For the text-containing cell, return its midpoint in [X, Y] coordinate format. 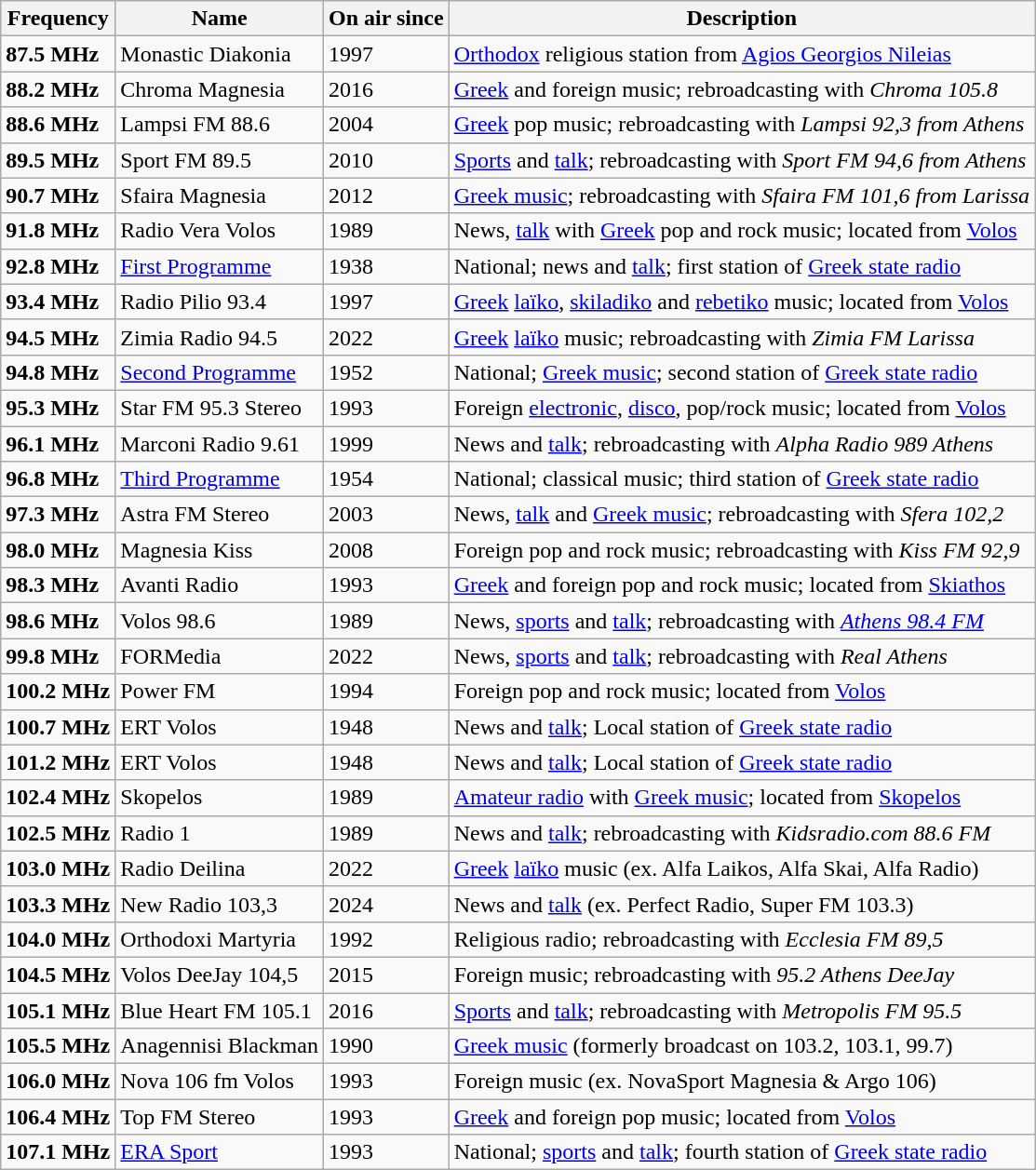
104.5 MHz [58, 975]
95.3 MHz [58, 408]
100.7 MHz [58, 727]
Nova 106 fm Volos [220, 1082]
102.4 MHz [58, 798]
Top FM Stereo [220, 1117]
89.5 MHz [58, 160]
On air since [385, 19]
1994 [385, 692]
News, talk and Greek music; rebroadcasting with Sfera 102,2 [741, 515]
Greek music; rebroadcasting with Sfaira FM 101,6 from Larissa [741, 195]
Anagennisi Blackman [220, 1046]
94.8 MHz [58, 372]
88.2 MHz [58, 89]
92.8 MHz [58, 266]
2015 [385, 975]
National; news and talk; first station of Greek state radio [741, 266]
FORMedia [220, 656]
Greek pop music; rebroadcasting with Lampsi 92,3 from Athens [741, 125]
94.5 MHz [58, 337]
Radio Pilio 93.4 [220, 302]
Avanti Radio [220, 585]
Greek and foreign pop music; located from Volos [741, 1117]
Monastic Diakonia [220, 54]
Sports and talk; rebroadcasting with Sport FM 94,6 from Athens [741, 160]
Blue Heart FM 105.1 [220, 1010]
News, sports and talk; rebroadcasting with Athens 98.4 FM [741, 621]
2004 [385, 125]
Marconi Radio 9.61 [220, 444]
National; classical music; third station of Greek state radio [741, 479]
Foreign music; rebroadcasting with 95.2 Athens DeeJay [741, 975]
1954 [385, 479]
96.1 MHz [58, 444]
98.0 MHz [58, 550]
1990 [385, 1046]
90.7 MHz [58, 195]
Orthodox religious station from Agios Georgios Nileias [741, 54]
2010 [385, 160]
Religious radio; rebroadcasting with Ecclesia FM 89,5 [741, 939]
1952 [385, 372]
104.0 MHz [58, 939]
Greek music (formerly broadcast on 103.2, 103.1, 99.7) [741, 1046]
Star FM 95.3 Stereo [220, 408]
Description [741, 19]
107.1 MHz [58, 1152]
Radio Vera Volos [220, 231]
National; Greek music; second station of Greek state radio [741, 372]
Magnesia Kiss [220, 550]
Foreign music (ex. NovaSport Magnesia & Argo 106) [741, 1082]
106.4 MHz [58, 1117]
National; sports and talk; fourth station of Greek state radio [741, 1152]
Sport FM 89.5 [220, 160]
93.4 MHz [58, 302]
Greek laïko, skiladiko and rebetiko music; located from Volos [741, 302]
First Programme [220, 266]
Greek and foreign music; rebroadcasting with Chroma 105.8 [741, 89]
News and talk; rebroadcasting with Kidsradio.com 88.6 FM [741, 833]
101.2 MHz [58, 762]
Name [220, 19]
103.3 MHz [58, 904]
Sports and talk; rebroadcasting with Metropolis FM 95.5 [741, 1010]
2012 [385, 195]
Zimia Radio 94.5 [220, 337]
Orthodoxi Martyria [220, 939]
2008 [385, 550]
96.8 MHz [58, 479]
99.8 MHz [58, 656]
Skopelos [220, 798]
Radio Deilina [220, 868]
105.1 MHz [58, 1010]
Amateur radio with Greek music; located from Skopelos [741, 798]
Greek and foreign pop and rock music; located from Skiathos [741, 585]
News and talk (ex. Perfect Radio, Super FM 103.3) [741, 904]
Third Programme [220, 479]
Lampsi FM 88.6 [220, 125]
88.6 MHz [58, 125]
1992 [385, 939]
1938 [385, 266]
2024 [385, 904]
News and talk; rebroadcasting with Alpha Radio 989 Athens [741, 444]
Volos 98.6 [220, 621]
Greek laïko music; rebroadcasting with Zimia FM Larissa [741, 337]
91.8 MHz [58, 231]
News, sports and talk; rebroadcasting with Real Athens [741, 656]
Sfaira Magnesia [220, 195]
97.3 MHz [58, 515]
ERA Sport [220, 1152]
102.5 MHz [58, 833]
Astra FM Stereo [220, 515]
Foreign electronic, disco, pop/rock music; located from Volos [741, 408]
Frequency [58, 19]
98.6 MHz [58, 621]
103.0 MHz [58, 868]
98.3 MHz [58, 585]
Foreign pop and rock music; rebroadcasting with Kiss FM 92,9 [741, 550]
Second Programme [220, 372]
Volos DeeJay 104,5 [220, 975]
New Radio 103,3 [220, 904]
Greek laïko music (ex. Alfa Laikos, Alfa Skai, Alfa Radio) [741, 868]
100.2 MHz [58, 692]
1999 [385, 444]
Chroma Magnesia [220, 89]
News, talk with Greek pop and rock music; located from Volos [741, 231]
2003 [385, 515]
87.5 MHz [58, 54]
106.0 MHz [58, 1082]
Foreign pop and rock music; located from Volos [741, 692]
Power FM [220, 692]
Radio 1 [220, 833]
105.5 MHz [58, 1046]
